Scan for the cell matching the given text and deliver its (x, y) coordinate at center. 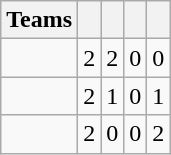
Teams (40, 20)
